Determine the [X, Y] coordinate at the center of the cell enclosing the given text.  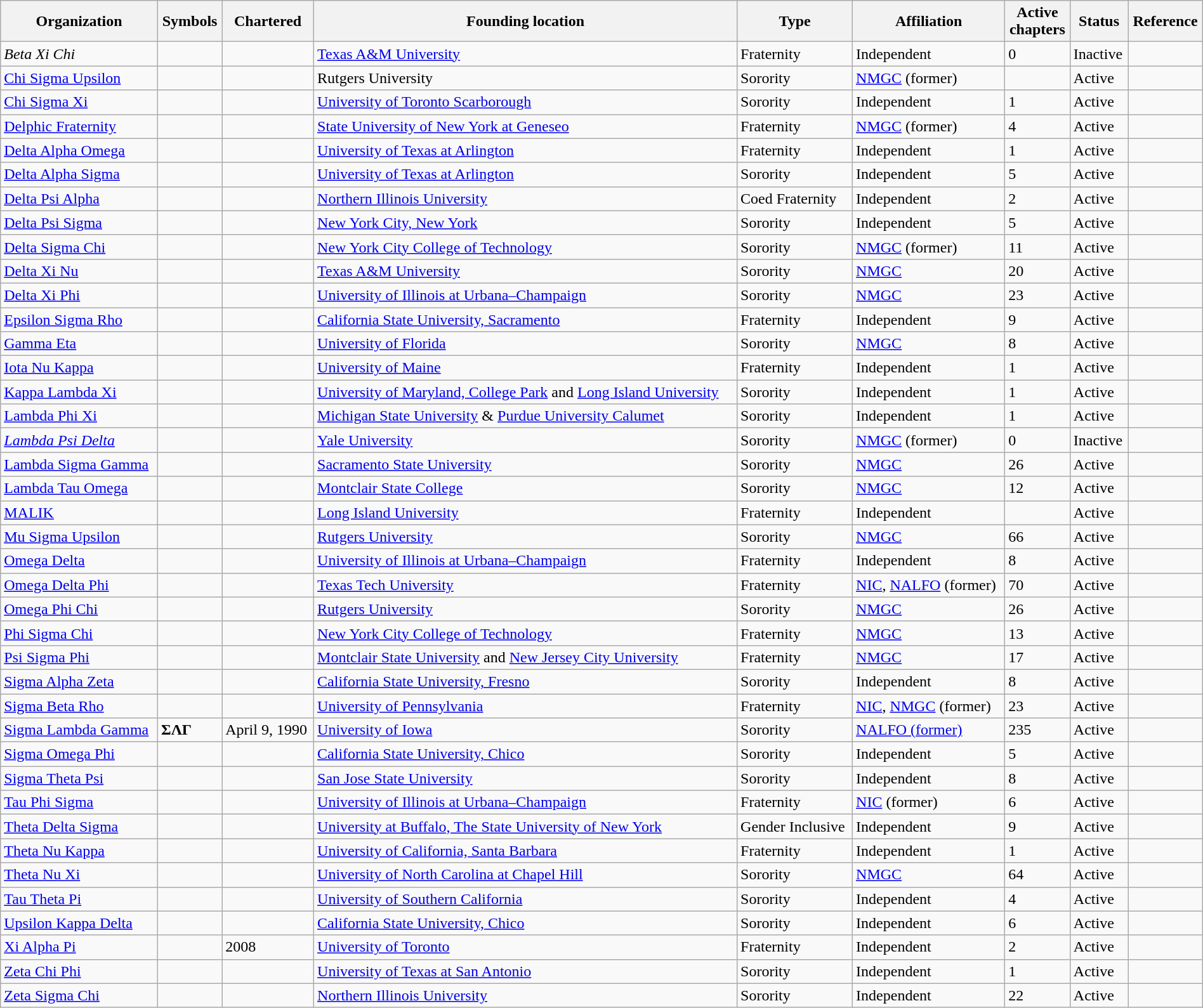
University of Iowa [525, 730]
ΣΛΓ [189, 730]
University of Pennsylvania [525, 706]
Sigma Alpha Zeta [79, 681]
Sigma Beta Rho [79, 706]
Sigma Theta Psi [79, 778]
Texas Tech University [525, 585]
Type [795, 22]
Chartered [268, 22]
University of North Carolina at Chapel Hill [525, 875]
Delta Alpha Sigma [79, 174]
Sigma Lambda Gamma [79, 730]
Founding location [525, 22]
Mu Sigma Upsilon [79, 537]
Affiliation [929, 22]
Activechapters [1038, 22]
Omega Phi Chi [79, 609]
Lambda Tau Omega [79, 488]
Gender Inclusive [795, 827]
Iota Nu Kappa [79, 368]
Zeta Sigma Chi [79, 995]
12 [1038, 488]
NALFO (former) [929, 730]
Omega Delta [79, 561]
NIC (former) [929, 802]
17 [1038, 657]
Delta Xi Nu [79, 271]
Theta Delta Sigma [79, 827]
Chi Sigma Upsilon [79, 78]
University of California, Santa Barbara [525, 851]
Gamma Eta [79, 344]
University of Florida [525, 344]
Delphic Fraternity [79, 126]
Organization [79, 22]
Omega Delta Phi [79, 585]
NIC, NALFO (former) [929, 585]
Phi Sigma Chi [79, 633]
Montclair State University and New Jersey City University [525, 657]
Epsilon Sigma Rho [79, 319]
Psi Sigma Phi [79, 657]
Chi Sigma Xi [79, 102]
Sigma Omega Phi [79, 754]
Reference [1165, 22]
66 [1038, 537]
Delta Sigma Chi [79, 247]
Long Island University [525, 513]
64 [1038, 875]
Symbols [189, 22]
Delta Alpha Omega [79, 150]
MALIK [79, 513]
University of Toronto [525, 947]
Status [1099, 22]
235 [1038, 730]
University at Buffalo, The State University of New York [525, 827]
Delta Psi Sigma [79, 223]
University of Southern California [525, 899]
April 9, 1990 [268, 730]
Upsilon Kappa Delta [79, 923]
New York City, New York [525, 223]
Michigan State University & Purdue University Calumet [525, 416]
Lambda Psi Delta [79, 440]
Zeta Chi Phi [79, 971]
California State University, Fresno [525, 681]
University of Texas at San Antonio [525, 971]
Lambda Phi Xi [79, 416]
California State University, Sacramento [525, 319]
2008 [268, 947]
Lambda Sigma Gamma [79, 464]
Xi Alpha Pi [79, 947]
Delta Xi Phi [79, 295]
Theta Nu Xi [79, 875]
University of Maine [525, 368]
San Jose State University [525, 778]
Tau Theta Pi [79, 899]
Tau Phi Sigma [79, 802]
70 [1038, 585]
22 [1038, 995]
Theta Nu Kappa [79, 851]
20 [1038, 271]
Sacramento State University [525, 464]
Coed Fraternity [795, 199]
Montclair State College [525, 488]
Kappa Lambda Xi [79, 392]
Delta Psi Alpha [79, 199]
NIC, NMGC (former) [929, 706]
State University of New York at Geneseo [525, 126]
Yale University [525, 440]
Beta Xi Chi [79, 54]
11 [1038, 247]
University of Maryland, College Park and Long Island University [525, 392]
13 [1038, 633]
University of Toronto Scarborough [525, 102]
